Pinpoint the cell where the given text exists, returning its [x, y] midpoint coordinate. 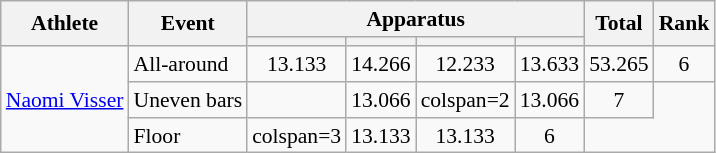
Rank [684, 24]
Naomi Visser [65, 100]
Apparatus [416, 19]
53.265 [618, 64]
colspan=2 [466, 100]
13.633 [550, 64]
All-around [188, 64]
7 [618, 100]
Total [618, 24]
Athlete [65, 24]
12.233 [466, 64]
13.133 [296, 64]
Uneven bars [188, 100]
6 [684, 64]
14.266 [380, 64]
Event [188, 24]
